Identify which cell holds the provided text, then report its (X, Y) central coordinate. 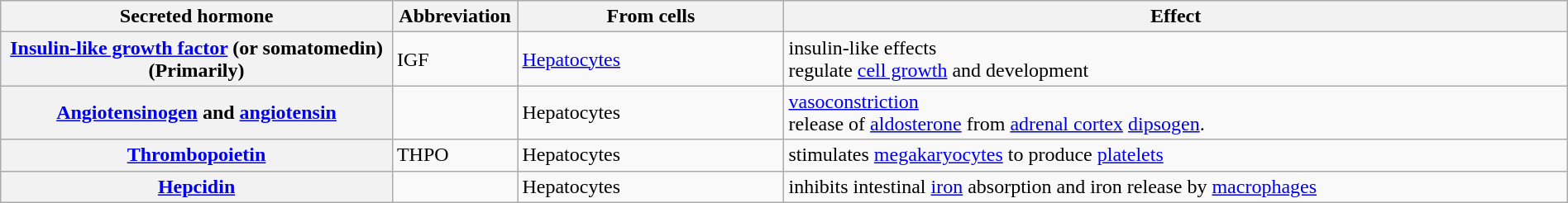
Insulin-like growth factor (or somatomedin) (Primarily) (197, 59)
stimulates megakaryocytes to produce platelets (1176, 155)
Angiotensinogen and angiotensin (197, 112)
IGF (455, 59)
Hepcidin (197, 186)
Abbreviation (455, 17)
Secreted hormone (197, 17)
From cells (651, 17)
insulin-like effectsregulate cell growth and development (1176, 59)
Thrombopoietin (197, 155)
THPO (455, 155)
inhibits intestinal iron absorption and iron release by macrophages (1176, 186)
Effect (1176, 17)
vasoconstrictionrelease of aldosterone from adrenal cortex dipsogen. (1176, 112)
